Find where the given text appears and provide that cell's center as [x, y] coordinate. 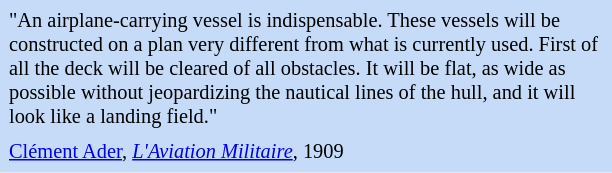
Clément Ader, L'Aviation Militaire, 1909 [306, 152]
